Determine the (x, y) coordinate at the center of the cell enclosing the given text.  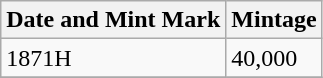
1871H (114, 58)
Mintage (274, 20)
Date and Mint Mark (114, 20)
40,000 (274, 58)
